Scan for the cell matching the given text and deliver its (X, Y) coordinate at center. 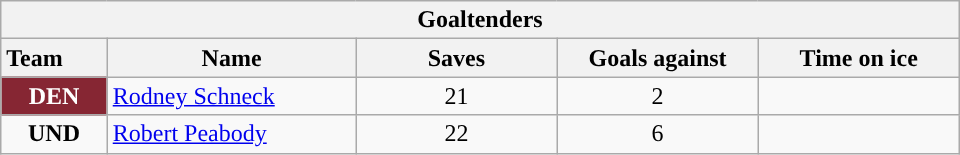
Team (54, 58)
Rodney Schneck (232, 96)
Name (232, 58)
DEN (54, 96)
6 (658, 134)
Time on ice (858, 58)
2 (658, 96)
22 (456, 134)
Saves (456, 58)
Goals against (658, 58)
Goaltenders (480, 20)
Robert Peabody (232, 134)
UND (54, 134)
21 (456, 96)
